Return the [x, y] coordinate for the center point of the cell that contains the specified text.  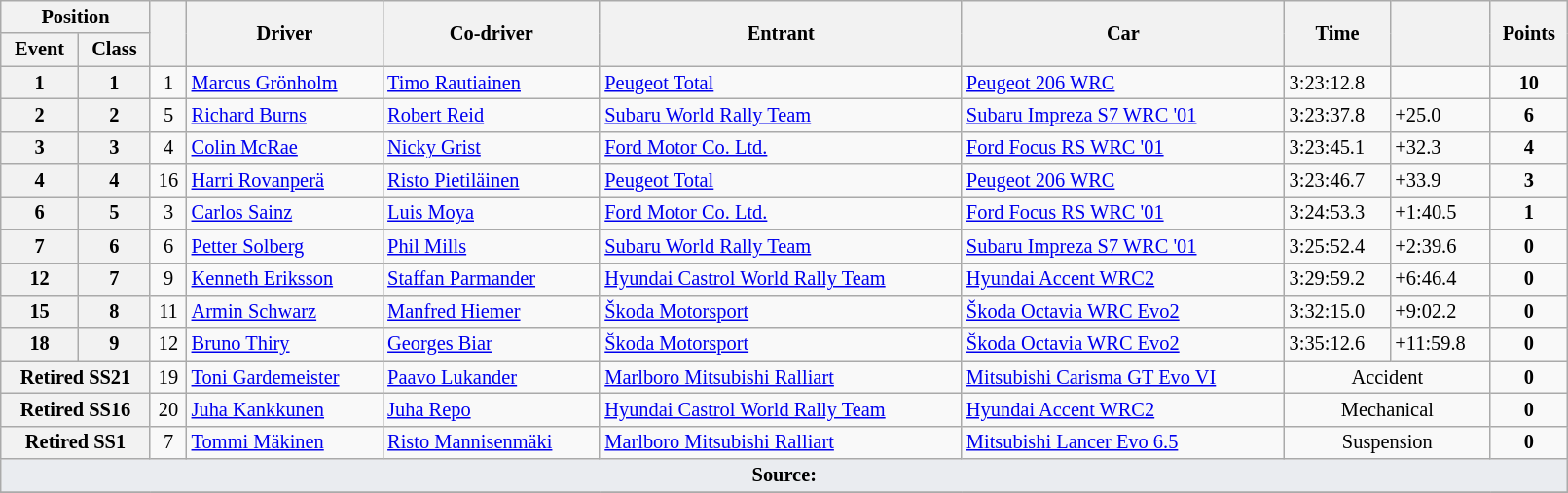
Driver [285, 33]
Time [1337, 33]
Phil Mills [491, 246]
Nicky Grist [491, 148]
3:23:45.1 [1337, 148]
+9:02.2 [1440, 311]
3:23:12.8 [1337, 83]
19 [167, 377]
Luis Moya [491, 213]
Event [40, 50]
Retired SS21 [76, 377]
Bruno Thiry [285, 344]
+1:40.5 [1440, 213]
Mitsubishi Carisma GT Evo VI [1123, 377]
Staffan Parmander [491, 279]
3:25:52.4 [1337, 246]
Marcus Grönholm [285, 83]
+11:59.8 [1440, 344]
Position [76, 17]
8 [114, 311]
11 [167, 311]
+6:46.4 [1440, 279]
3:32:15.0 [1337, 311]
Harri Rovanperä [285, 181]
20 [167, 409]
Armin Schwarz [285, 311]
+33.9 [1440, 181]
3:23:46.7 [1337, 181]
Mitsubishi Lancer Evo 6.5 [1123, 442]
Source: [784, 475]
Class [114, 50]
15 [40, 311]
Risto Mannisenmäki [491, 442]
Toni Gardemeister [285, 377]
+32.3 [1440, 148]
18 [40, 344]
Retired SS1 [76, 442]
Petter Solberg [285, 246]
Mechanical [1388, 409]
+25.0 [1440, 115]
Suspension [1388, 442]
Car [1123, 33]
3:35:12.6 [1337, 344]
Risto Pietiläinen [491, 181]
Richard Burns [285, 115]
Georges Biar [491, 344]
Manfred Hiemer [491, 311]
Juha Kankkunen [285, 409]
Kenneth Eriksson [285, 279]
Colin McRae [285, 148]
Timo Rautiainen [491, 83]
+2:39.6 [1440, 246]
10 [1529, 83]
3:24:53.3 [1337, 213]
Points [1529, 33]
3:29:59.2 [1337, 279]
16 [167, 181]
Paavo Lukander [491, 377]
Carlos Sainz [285, 213]
Robert Reid [491, 115]
Accident [1388, 377]
Tommi Mäkinen [285, 442]
Entrant [781, 33]
Juha Repo [491, 409]
3:23:37.8 [1337, 115]
Co-driver [491, 33]
Retired SS16 [76, 409]
